Provide the [X, Y] coordinate of the cell's center where the given text is located.  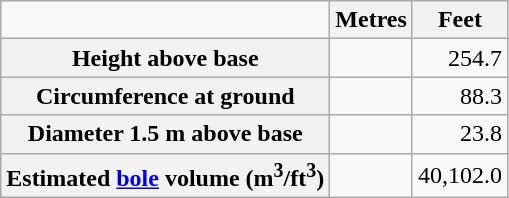
Feet [460, 20]
Circumference at ground [166, 96]
Height above base [166, 58]
88.3 [460, 96]
Metres [372, 20]
23.8 [460, 134]
Estimated bole volume (m3/ft3) [166, 176]
254.7 [460, 58]
40,102.0 [460, 176]
Diameter 1.5 m above base [166, 134]
